Scan for the cell matching the given text and deliver its [x, y] coordinate at center. 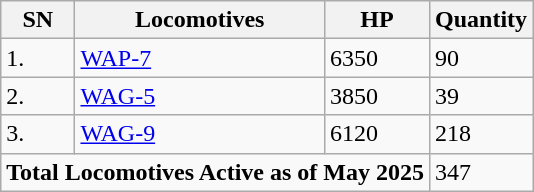
1. [38, 58]
347 [482, 172]
3850 [378, 96]
3. [38, 134]
WAG-9 [200, 134]
218 [482, 134]
90 [482, 58]
6120 [378, 134]
Quantity [482, 20]
WAG-5 [200, 96]
6350 [378, 58]
39 [482, 96]
WAP-7 [200, 58]
Locomotives [200, 20]
SN [38, 20]
Total Locomotives Active as of May 2025 [216, 172]
HP [378, 20]
2. [38, 96]
